Identify which cell holds the provided text, then report its (X, Y) central coordinate. 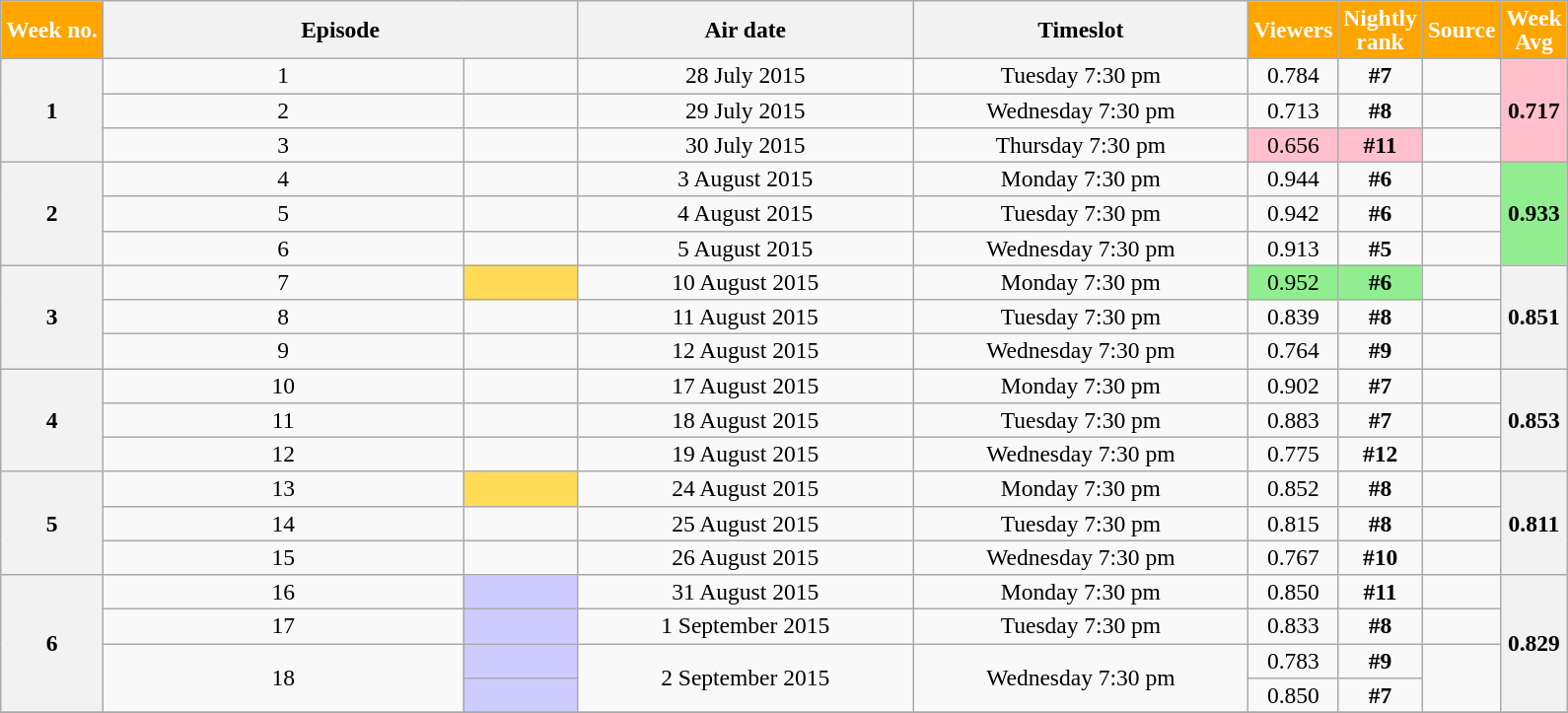
12 (283, 454)
0.811 (1534, 523)
0.839 (1294, 316)
15 (283, 558)
5 August 2015 (746, 249)
Air date (746, 30)
WeekAvg (1534, 30)
Nightlyrank (1381, 30)
0.815 (1294, 523)
1 September 2015 (746, 625)
0.883 (1294, 420)
10 (283, 385)
0.767 (1294, 558)
13 (283, 489)
0.851 (1534, 318)
#5 (1381, 249)
14 (283, 523)
29 July 2015 (746, 110)
0.713 (1294, 110)
0.764 (1294, 351)
0.775 (1294, 454)
18 (283, 677)
30 July 2015 (746, 144)
12 August 2015 (746, 351)
Thursday 7:30 pm (1081, 144)
0.852 (1294, 489)
17 August 2015 (746, 385)
4 August 2015 (746, 213)
8 (283, 316)
3 August 2015 (746, 179)
0.902 (1294, 385)
0.913 (1294, 249)
0.833 (1294, 625)
Week no. (52, 30)
11 (283, 420)
0.952 (1294, 282)
#10 (1381, 558)
24 August 2015 (746, 489)
17 (283, 625)
0.656 (1294, 144)
Source (1461, 30)
0.784 (1294, 75)
7 (283, 282)
16 (283, 592)
28 July 2015 (746, 75)
26 August 2015 (746, 558)
18 August 2015 (746, 420)
0.933 (1534, 213)
31 August 2015 (746, 592)
Episode (339, 30)
19 August 2015 (746, 454)
0.717 (1534, 110)
0.942 (1294, 213)
0.944 (1294, 179)
2 September 2015 (746, 677)
25 August 2015 (746, 523)
0.829 (1534, 643)
Viewers (1294, 30)
#12 (1381, 454)
Timeslot (1081, 30)
0.853 (1534, 420)
0.783 (1294, 661)
9 (283, 351)
11 August 2015 (746, 316)
10 August 2015 (746, 282)
